Output the [X, Y] coordinate of the center of the cell containing the given text.  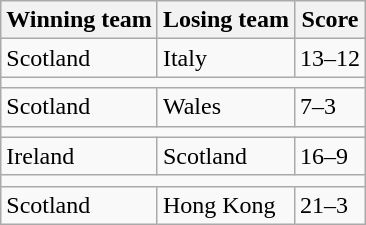
16–9 [330, 156]
Ireland [80, 156]
21–3 [330, 205]
Winning team [80, 20]
13–12 [330, 58]
Score [330, 20]
Hong Kong [226, 205]
Wales [226, 107]
7–3 [330, 107]
Italy [226, 58]
Losing team [226, 20]
